Pinpoint the cell where the given text exists, returning its (X, Y) midpoint coordinate. 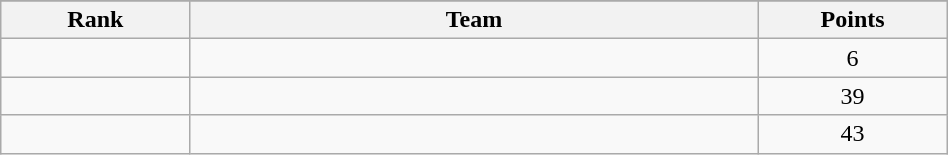
Points (852, 20)
43 (852, 134)
6 (852, 58)
39 (852, 96)
Rank (96, 20)
Team (474, 20)
